Search for the cell housing the specified text and yield its (x, y) center coordinate. 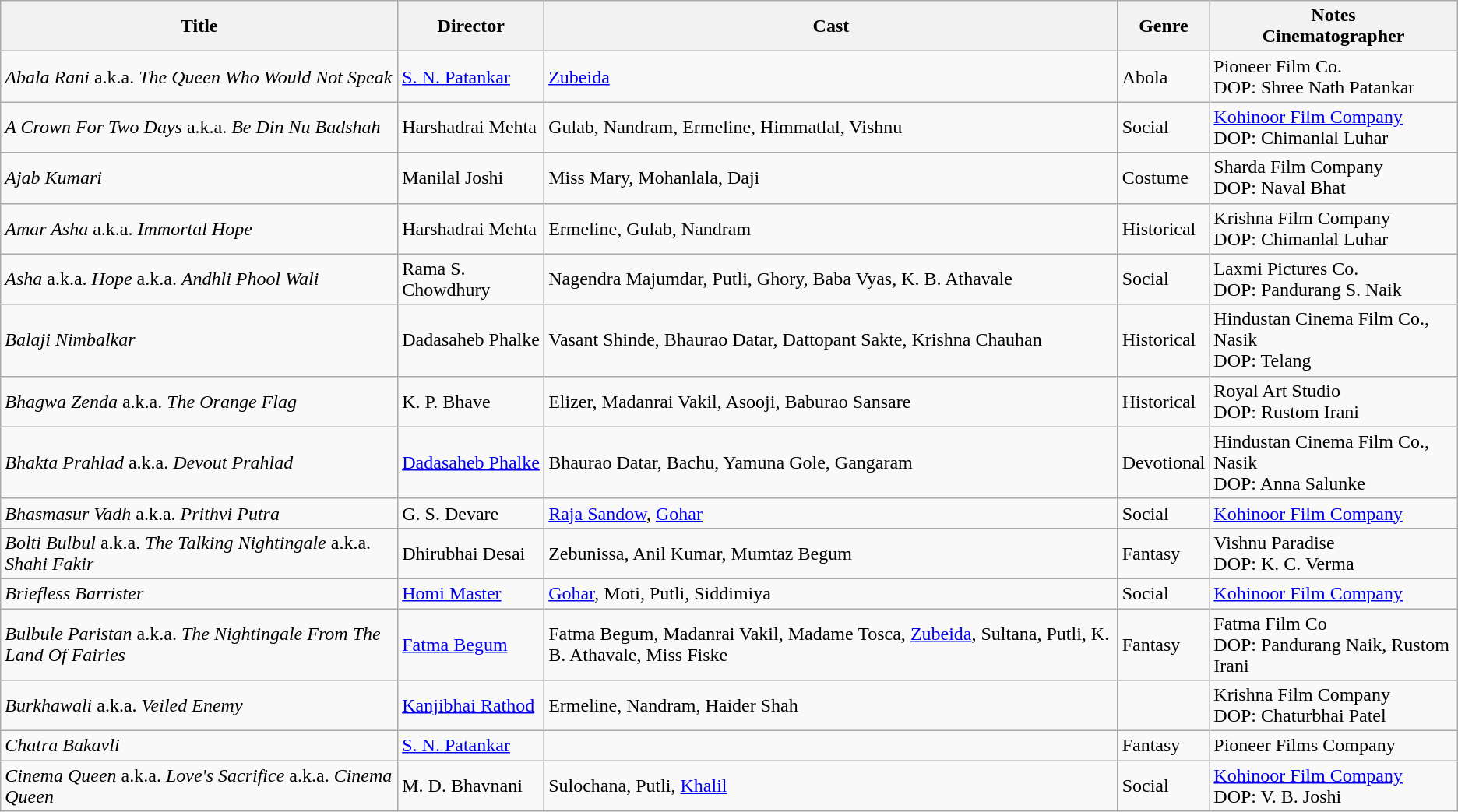
Kohinoor Film CompanyDOP: V. B. Joshi (1333, 786)
Asha a.k.a. Hope a.k.a. Andhli Phool Wali (199, 279)
NotesCinematographer (1333, 26)
Kanjibhai Rathod (471, 705)
Dhirubhai Desai (471, 553)
Miss Mary, Mohanlala, Daji (831, 178)
Cinema Queen a.k.a. Love's Sacrifice a.k.a. Cinema Queen (199, 786)
Manilal Joshi (471, 178)
Burkhawali a.k.a. Veiled Enemy (199, 705)
Zebunissa, Anil Kumar, Mumtaz Begum (831, 553)
Krishna Film CompanyDOP: Chimanlal Luhar (1333, 229)
Bolti Bulbul a.k.a. The Talking Nightingale a.k.a. Shahi Fakir (199, 553)
Fatma Begum, Madanrai Vakil, Madame Tosca, Zubeida, Sultana, Putli, K. B. Athavale, Miss Fiske (831, 645)
Raja Sandow, Gohar (831, 513)
Amar Asha a.k.a. Immortal Hope (199, 229)
Director (471, 26)
Krishna Film CompanyDOP: Chaturbhai Patel (1333, 705)
Ermeline, Nandram, Haider Shah (831, 705)
Abala Rani a.k.a. The Queen Who Would Not Speak (199, 76)
Genre (1164, 26)
Devotional (1164, 462)
A Crown For Two Days a.k.a. Be Din Nu Badshah (199, 128)
Fatma Begum (471, 645)
Vasant Shinde, Bhaurao Datar, Dattopant Sakte, Krishna Chauhan (831, 340)
Sharda Film CompanyDOP: Naval Bhat (1333, 178)
Pioneer Film Co.DOP: Shree Nath Patankar (1333, 76)
Vishnu ParadiseDOP: K. C. Verma (1333, 553)
Chatra Bakavli (199, 746)
Royal Art StudioDOP: Rustom Irani (1333, 402)
Balaji Nimbalkar (199, 340)
Bhagwa Zenda a.k.a. The Orange Flag (199, 402)
Homi Master (471, 593)
Zubeida (831, 76)
Bhasmasur Vadh a.k.a. Prithvi Putra (199, 513)
Abola (1164, 76)
Elizer, Madanrai Vakil, Asooji, Baburao Sansare (831, 402)
Fatma Film CoDOP: Pandurang Naik, Rustom Irani (1333, 645)
M. D. Bhavnani (471, 786)
Briefless Barrister (199, 593)
Costume (1164, 178)
Rama S. Chowdhury (471, 279)
Sulochana, Putli, Khalil (831, 786)
G. S. Devare (471, 513)
Kohinoor Film CompanyDOP: Chimanlal Luhar (1333, 128)
Bhaurao Datar, Bachu, Yamuna Gole, Gangaram (831, 462)
Bhakta Prahlad a.k.a. Devout Prahlad (199, 462)
Hindustan Cinema Film Co., NasikDOP: Anna Salunke (1333, 462)
Ajab Kumari (199, 178)
Nagendra Majumdar, Putli, Ghory, Baba Vyas, K. B. Athavale (831, 279)
Pioneer Films Company (1333, 746)
Ermeline, Gulab, Nandram (831, 229)
Gulab, Nandram, Ermeline, Himmatlal, Vishnu (831, 128)
Hindustan Cinema Film Co., NasikDOP: Telang (1333, 340)
Laxmi Pictures Co.DOP: Pandurang S. Naik (1333, 279)
Cast (831, 26)
Gohar, Moti, Putli, Siddimiya (831, 593)
K. P. Bhave (471, 402)
Bulbule Paristan a.k.a. The Nightingale From The Land Of Fairies (199, 645)
Title (199, 26)
